Return the [x, y] coordinate for the center point of the cell that contains the specified text.  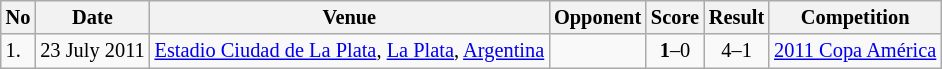
2011 Copa América [855, 51]
Opponent [598, 17]
Date [92, 17]
4–1 [736, 51]
23 July 2011 [92, 51]
1–0 [675, 51]
Score [675, 17]
No [18, 17]
Competition [855, 17]
Venue [350, 17]
Estadio Ciudad de La Plata, La Plata, Argentina [350, 51]
Result [736, 17]
1. [18, 51]
